Scan for the cell matching the given text and deliver its (x, y) coordinate at center. 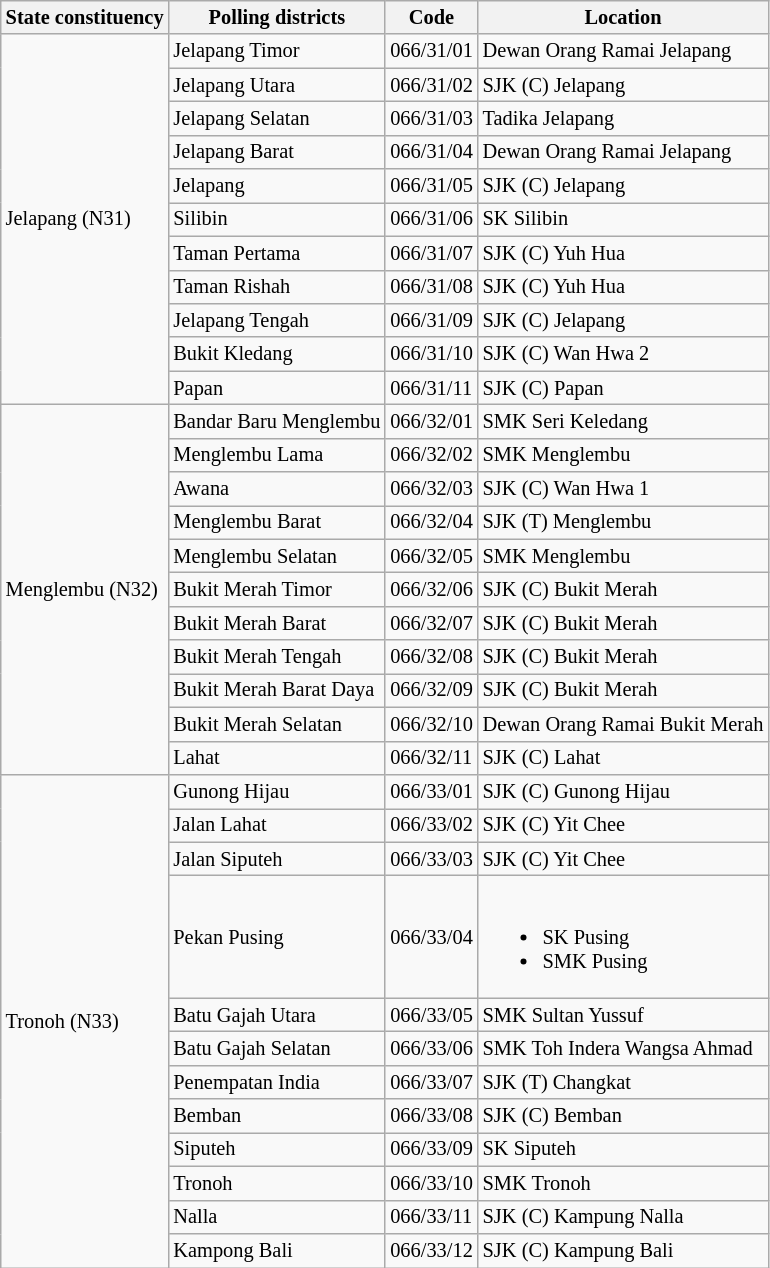
Bukit Merah Barat Daya (276, 690)
SK Siputeh (624, 1149)
Bemban (276, 1116)
SJK (C) Wan Hwa 1 (624, 489)
Jelapang (N31) (85, 219)
Siputeh (276, 1149)
Jelapang Selatan (276, 118)
066/32/08 (431, 657)
SMK Seri Keledang (624, 421)
066/33/03 (431, 859)
Bukit Merah Timor (276, 589)
Jelapang Timor (276, 51)
Batu Gajah Utara (276, 1015)
Polling districts (276, 17)
SMK Tronoh (624, 1183)
066/32/06 (431, 589)
066/32/07 (431, 623)
Menglembu Selatan (276, 556)
066/31/04 (431, 152)
066/33/08 (431, 1116)
Kampong Bali (276, 1250)
Tronoh (276, 1183)
066/32/09 (431, 690)
SMK Sultan Yussuf (624, 1015)
Taman Pertama (276, 253)
066/31/10 (431, 354)
066/33/10 (431, 1183)
Tadika Jelapang (624, 118)
066/32/01 (431, 421)
066/31/01 (431, 51)
Nalla (276, 1217)
066/32/11 (431, 758)
SK Silibin (624, 219)
Bukit Merah Tengah (276, 657)
Silibin (276, 219)
Menglembu Lama (276, 455)
SJK (C) Lahat (624, 758)
SJK (C) Papan (624, 388)
066/31/05 (431, 186)
SJK (C) Bemban (624, 1116)
Bukit Merah Barat (276, 623)
066/33/04 (431, 936)
Batu Gajah Selatan (276, 1049)
SJK (T) Menglembu (624, 522)
Penempatan India (276, 1082)
066/31/09 (431, 320)
State constituency (85, 17)
066/32/03 (431, 489)
Jelapang (276, 186)
066/33/07 (431, 1082)
Papan (276, 388)
Menglembu (N32) (85, 589)
SJK (C) Kampung Bali (624, 1250)
Awana (276, 489)
Bukit Merah Selatan (276, 724)
Jelapang Utara (276, 85)
066/31/07 (431, 253)
SMK Toh Indera Wangsa Ahmad (624, 1049)
Taman Rishah (276, 287)
066/31/03 (431, 118)
066/31/11 (431, 388)
Tronoh (N33) (85, 1020)
066/32/04 (431, 522)
Jelapang Tengah (276, 320)
066/33/05 (431, 1015)
066/33/09 (431, 1149)
SJK (C) Kampung Nalla (624, 1217)
066/33/02 (431, 825)
066/33/01 (431, 791)
066/32/02 (431, 455)
066/33/06 (431, 1049)
Gunong Hijau (276, 791)
SJK (C) Gunong Hijau (624, 791)
Bandar Baru Menglembu (276, 421)
066/32/10 (431, 724)
Menglembu Barat (276, 522)
Code (431, 17)
Jalan Siputeh (276, 859)
SJK (T) Changkat (624, 1082)
SJK (C) Wan Hwa 2 (624, 354)
066/31/06 (431, 219)
Lahat (276, 758)
066/33/11 (431, 1217)
Jelapang Barat (276, 152)
Location (624, 17)
Dewan Orang Ramai Bukit Merah (624, 724)
Jalan Lahat (276, 825)
066/32/05 (431, 556)
066/31/02 (431, 85)
Bukit Kledang (276, 354)
066/33/12 (431, 1250)
066/31/08 (431, 287)
Pekan Pusing (276, 936)
SK PusingSMK Pusing (624, 936)
